Identify which cell holds the provided text, then report its (X, Y) central coordinate. 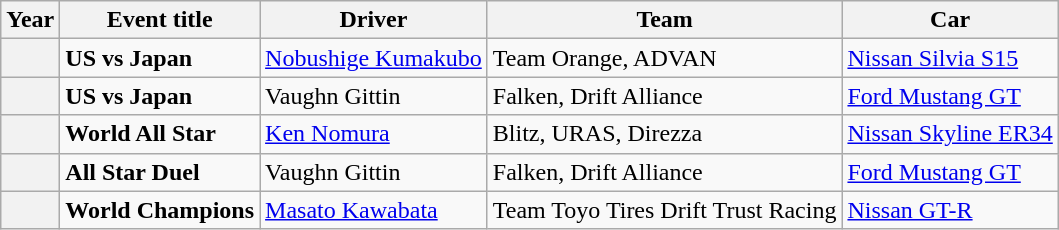
Event title (160, 20)
World Champions (160, 210)
World All Star (160, 134)
Team Orange, ADVAN (664, 58)
Team (664, 20)
Nissan GT-R (950, 210)
Masato Kawabata (374, 210)
Ken Nomura (374, 134)
Nissan Silvia S15 (950, 58)
Nobushige Kumakubo (374, 58)
All Star Duel (160, 172)
Driver (374, 20)
Team Toyo Tires Drift Trust Racing (664, 210)
Nissan Skyline ER34 (950, 134)
Blitz, URAS, Direzza (664, 134)
Year (30, 20)
Car (950, 20)
